Return the (X, Y) coordinate for the center point of the cell that contains the specified text.  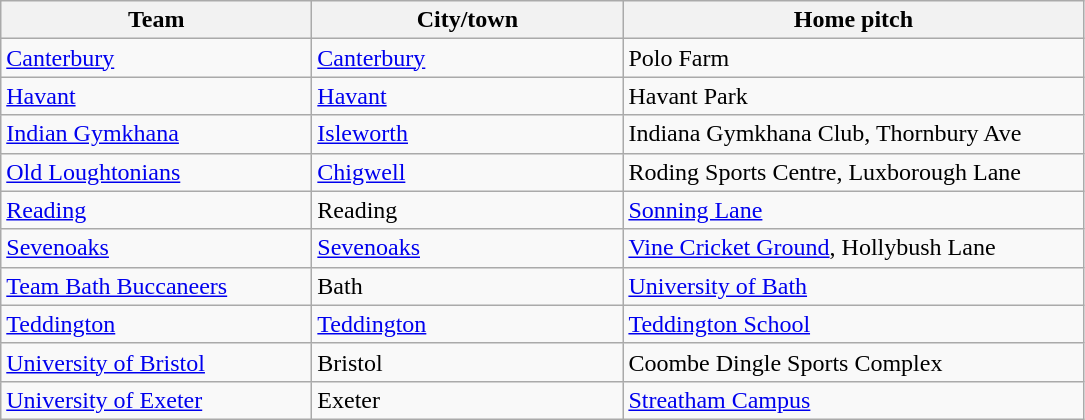
Coombe Dingle Sports Complex (854, 362)
Exeter (468, 400)
Bath (468, 286)
Indian Gymkhana (156, 134)
Home pitch (854, 20)
Roding Sports Centre, Luxborough Lane (854, 172)
Sonning Lane (854, 210)
Chigwell (468, 172)
Isleworth (468, 134)
University of Exeter (156, 400)
Team Bath Buccaneers (156, 286)
Indiana Gymkhana Club, Thornbury Ave (854, 134)
Old Loughtonians (156, 172)
Team (156, 20)
City/town (468, 20)
Vine Cricket Ground, Hollybush Lane (854, 248)
Havant Park (854, 96)
Streatham Campus (854, 400)
Teddington School (854, 324)
University of Bristol (156, 362)
University of Bath (854, 286)
Polo Farm (854, 58)
Bristol (468, 362)
